Capture the cell that displays the provided text and extract its (x, y) central coordinate. 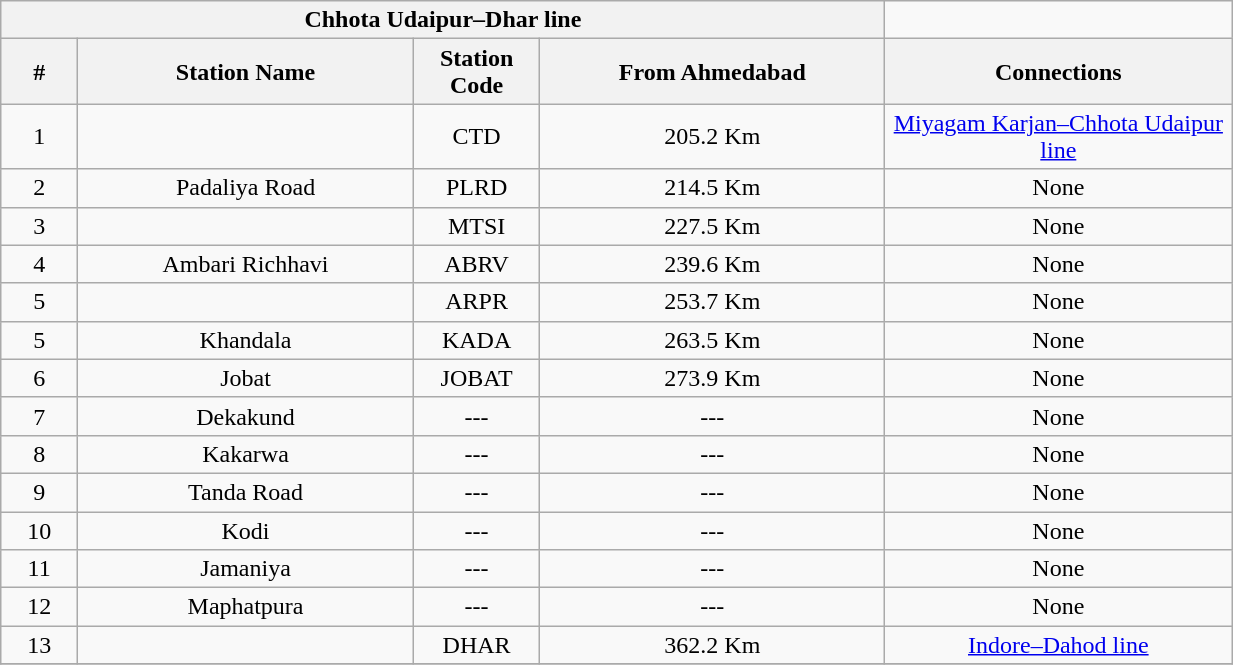
11 (40, 569)
From Ahmedabad (712, 72)
362.2 Km (712, 645)
Jamaniya (246, 569)
7 (40, 416)
6 (40, 378)
263.5 Km (712, 340)
227.5 Km (712, 226)
205.2 Km (712, 136)
214.5 Km (712, 188)
Chhota Udaipur–Dhar line (443, 20)
Dekakund (246, 416)
Kodi (246, 531)
Tanda Road (246, 492)
9 (40, 492)
CTD (476, 136)
KADA (476, 340)
ARPR (476, 302)
8 (40, 454)
13 (40, 645)
Padaliya Road (246, 188)
JOBAT (476, 378)
Maphatpura (246, 607)
PLRD (476, 188)
DHAR (476, 645)
3 (40, 226)
Connections (1058, 72)
Miyagam Karjan–Chhota Udaipur line (1058, 136)
273.9 Km (712, 378)
Kakarwa (246, 454)
253.7 Km (712, 302)
ABRV (476, 264)
2 (40, 188)
Jobat (246, 378)
Station Name (246, 72)
Khandala (246, 340)
4 (40, 264)
239.6 Km (712, 264)
Ambari Richhavi (246, 264)
12 (40, 607)
Station Code (476, 72)
# (40, 72)
1 (40, 136)
MTSI (476, 226)
10 (40, 531)
Indore–Dahod line (1058, 645)
